Find where the given text appears and provide that cell's center as [x, y] coordinate. 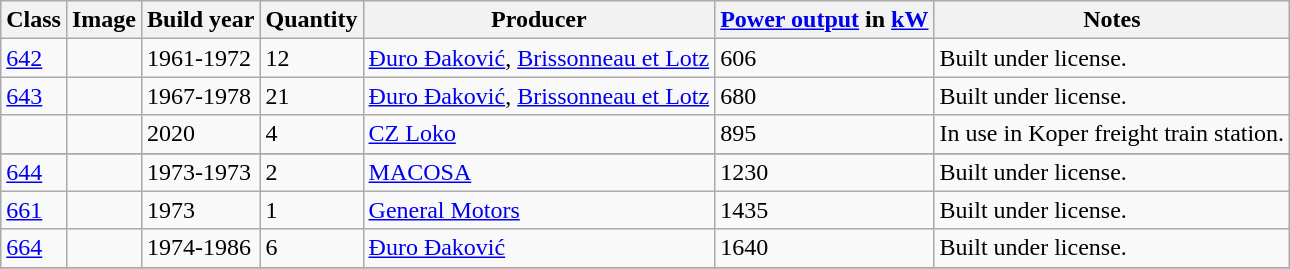
1974-1986 [201, 248]
1961-1972 [201, 58]
Quantity [312, 20]
895 [824, 134]
1640 [824, 248]
MACOSA [539, 172]
Producer [539, 20]
2 [312, 172]
4 [312, 134]
Đuro Đaković [539, 248]
644 [34, 172]
1435 [824, 210]
1973-1973 [201, 172]
1230 [824, 172]
1 [312, 210]
680 [824, 96]
642 [34, 58]
CZ Loko [539, 134]
606 [824, 58]
General Motors [539, 210]
In use in Koper freight train station. [1112, 134]
12 [312, 58]
6 [312, 248]
1967-1978 [201, 96]
Notes [1112, 20]
Power output in kW [824, 20]
Class [34, 20]
2020 [201, 134]
21 [312, 96]
Image [104, 20]
643 [34, 96]
Build year [201, 20]
1973 [201, 210]
664 [34, 248]
661 [34, 210]
